Return the [X, Y] coordinate for the center point of the cell that contains the specified text.  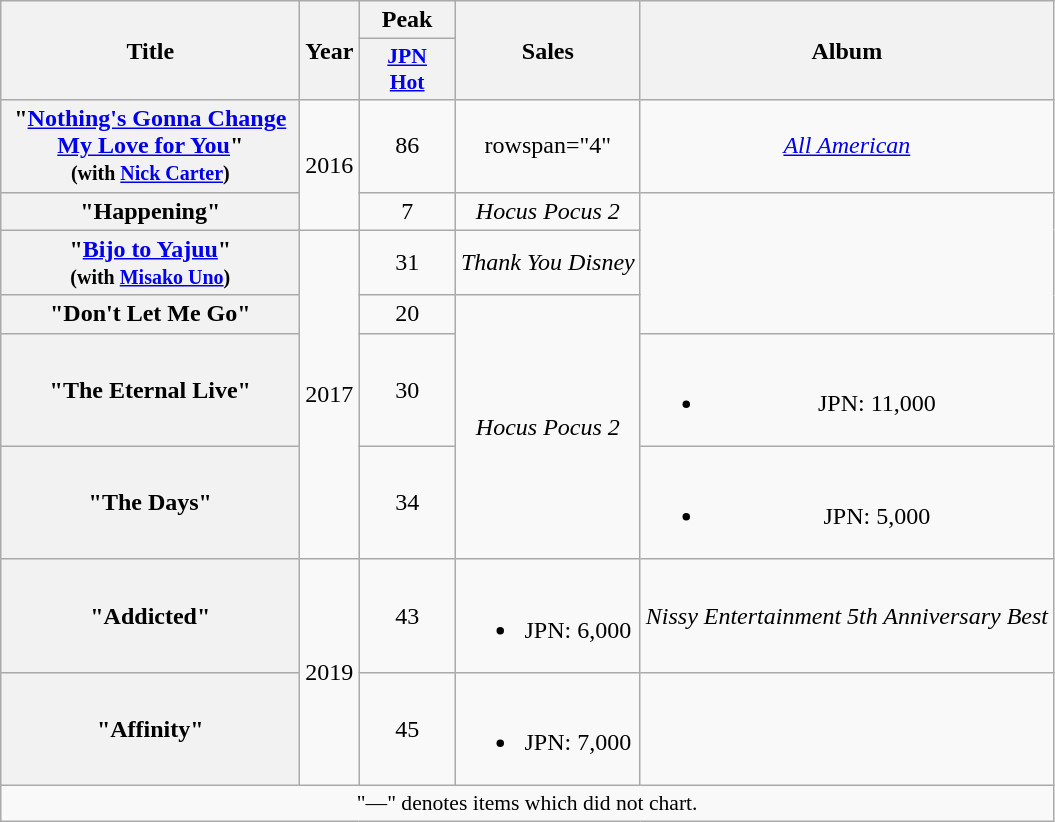
Album [846, 50]
Thank You Disney [548, 262]
rowspan="4" [548, 146]
All American [846, 146]
30 [408, 390]
"Nothing's Gonna Change My Love for You"(with Nick Carter) [150, 146]
Nissy Entertainment 5th Anniversary Best [846, 616]
Year [330, 50]
"Don't Let Me Go" [150, 314]
43 [408, 616]
"Happening" [150, 211]
"Addicted" [150, 616]
86 [408, 146]
"Affinity" [150, 728]
Sales [548, 50]
45 [408, 728]
2019 [330, 672]
JPN: 6,000 [548, 616]
Title [150, 50]
7 [408, 211]
2016 [330, 165]
2017 [330, 394]
"The Eternal Live" [150, 390]
34 [408, 502]
"The Days" [150, 502]
JPN: 11,000 [846, 390]
JPN: 7,000 [548, 728]
JPN: 5,000 [846, 502]
JPNHot [408, 70]
20 [408, 314]
"—" denotes items which did not chart. [528, 803]
"Bijo to Yajuu"(with Misako Uno) [150, 262]
Peak [408, 20]
31 [408, 262]
